From the cell containing the given text, extract its center point as [x, y] coordinate. 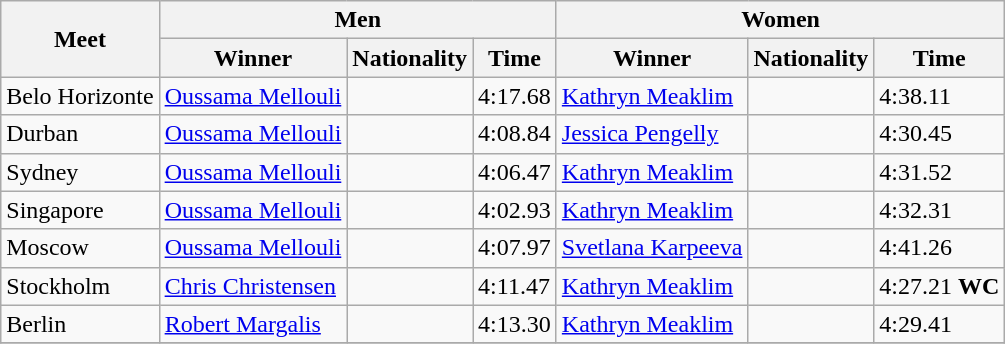
4:02.93 [515, 210]
4:08.84 [515, 134]
Robert Margalis [253, 324]
Sydney [80, 172]
4:31.52 [940, 172]
Singapore [80, 210]
4:13.30 [515, 324]
Jessica Pengelly [652, 134]
4:11.47 [515, 286]
4:41.26 [940, 248]
Durban [80, 134]
Svetlana Karpeeva [652, 248]
Berlin [80, 324]
Meet [80, 39]
Chris Christensen [253, 286]
4:30.45 [940, 134]
4:06.47 [515, 172]
Women [780, 20]
4:27.21 WC [940, 286]
4:17.68 [515, 96]
Moscow [80, 248]
4:07.97 [515, 248]
Stockholm [80, 286]
Men [358, 20]
4:38.11 [940, 96]
4:32.31 [940, 210]
4:29.41 [940, 324]
Belo Horizonte [80, 96]
